From the cell containing the given text, extract its center point as [x, y] coordinate. 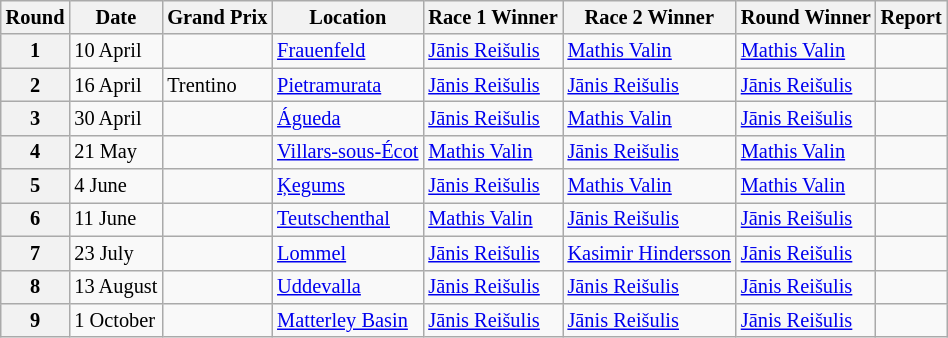
Pietramurata [348, 85]
Trentino [217, 85]
Matterley Basin [348, 320]
Round Winner [806, 17]
Location [348, 17]
8 [36, 287]
Ķegums [348, 186]
1 October [116, 320]
3 [36, 118]
Teutschenthal [348, 219]
16 April [116, 85]
21 May [116, 152]
Uddevalla [348, 287]
Date [116, 17]
Round [36, 17]
4 [36, 152]
7 [36, 253]
6 [36, 219]
11 June [116, 219]
Report [912, 17]
5 [36, 186]
4 June [116, 186]
2 [36, 85]
Villars-sous-Écot [348, 152]
Race 1 Winner [492, 17]
Kasimir Hindersson [650, 253]
30 April [116, 118]
10 April [116, 51]
Águeda [348, 118]
9 [36, 320]
Race 2 Winner [650, 17]
23 July [116, 253]
13 August [116, 287]
1 [36, 51]
Lommel [348, 253]
Frauenfeld [348, 51]
Grand Prix [217, 17]
